Detect which cell encompasses the target text, then output its (X, Y) center coordinate. 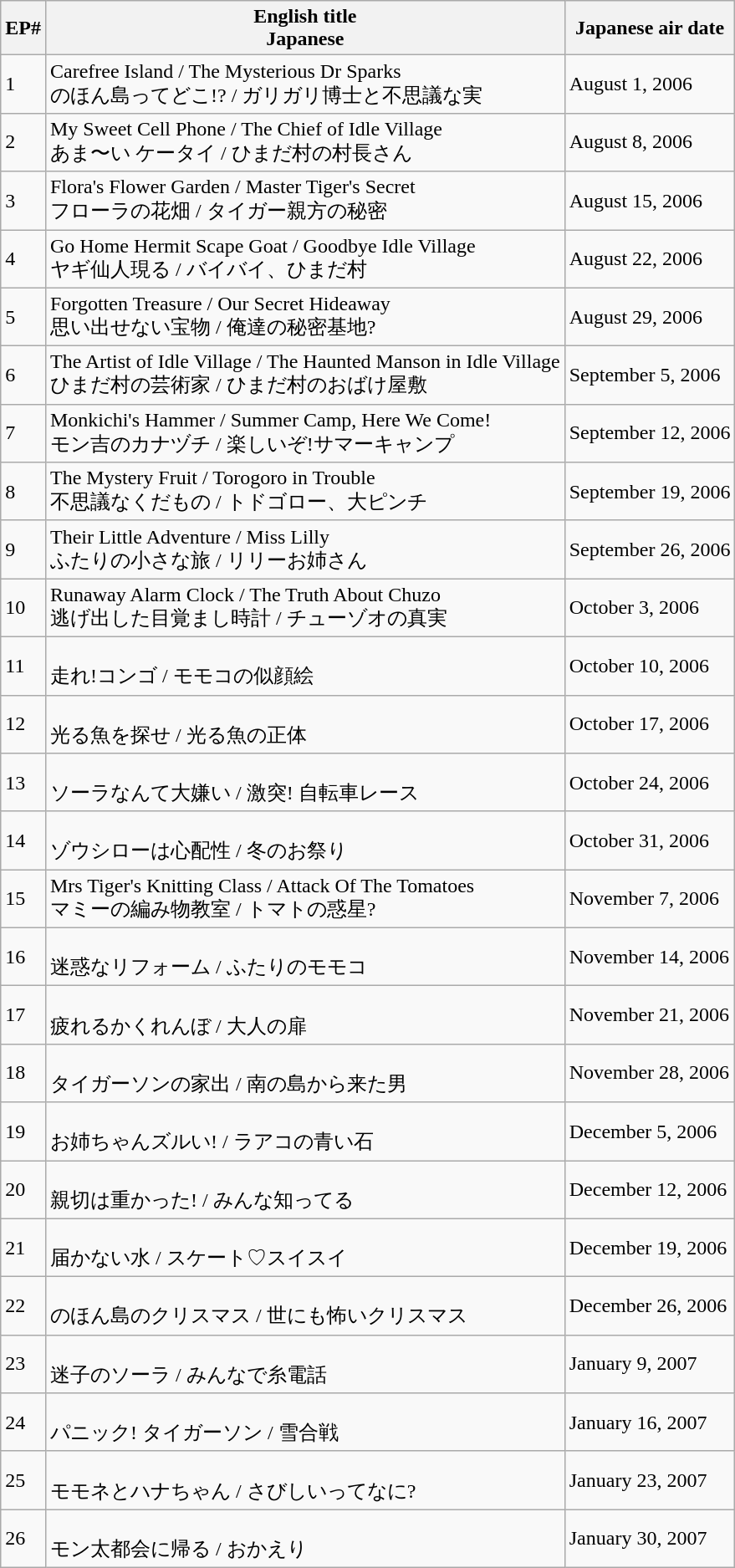
届かない水 / スケート♡スイスイ (304, 1248)
のほん島のクリスマス / 世にも怖いクリスマス (304, 1306)
10 (23, 608)
15 (23, 899)
7 (23, 433)
October 3, 2006 (650, 608)
14 (23, 840)
October 31, 2006 (650, 840)
8 (23, 492)
26 (23, 1539)
The Mystery Fruit / Torogoro in Trouble不思議なくだもの / トドゴロー、大ピンチ (304, 492)
August 29, 2006 (650, 317)
18 (23, 1073)
January 23, 2007 (650, 1480)
22 (23, 1306)
November 14, 2006 (650, 957)
タイガーソンの家出 / 南の島から来た男 (304, 1073)
Forgotten Treasure / Our Secret Hideaway思い出せない宝物 / 俺達の秘密基地? (304, 317)
Flora's Flower Garden / Master Tiger's Secretフローラの花畑 / タイガー親方の秘密 (304, 201)
Mrs Tiger's Knitting Class / Attack Of The Tomatoesマミーの編み物教室 / トマトの惑星? (304, 899)
16 (23, 957)
August 8, 2006 (650, 142)
Monkichi's Hammer / Summer Camp, Here We Come!モン吉のカナヅチ / 楽しいぞ!サマーキャンプ (304, 433)
Go Home Hermit Scape Goat / Goodbye Idle Villageヤギ仙人現る / バイバイ、ひまだ村 (304, 258)
September 5, 2006 (650, 375)
迷惑なリフォーム / ふたりのモモコ (304, 957)
EP# (23, 28)
親切は重かった! / みんな知ってる (304, 1190)
21 (23, 1248)
光る魚を探せ / 光る魚の正体 (304, 724)
20 (23, 1190)
モン太都会に帰る / おかえり (304, 1539)
August 22, 2006 (650, 258)
走れ!コンゴ / モモコの似顔絵 (304, 666)
Japanese air date (650, 28)
November 7, 2006 (650, 899)
November 28, 2006 (650, 1073)
疲れるかくれんぼ / 大人の扉 (304, 1015)
January 16, 2007 (650, 1422)
October 24, 2006 (650, 783)
モモネとハナちゃん / さびしいってなに? (304, 1480)
4 (23, 258)
パニック! タイガーソン / 雪合戦 (304, 1422)
3 (23, 201)
24 (23, 1422)
October 10, 2006 (650, 666)
ゾウシローは心配性 / 冬のお祭り (304, 840)
1 (23, 84)
November 21, 2006 (650, 1015)
11 (23, 666)
9 (23, 549)
25 (23, 1480)
6 (23, 375)
お姉ちゃんズルい! / ラアコの青い石 (304, 1131)
January 30, 2007 (650, 1539)
5 (23, 317)
January 9, 2007 (650, 1364)
17 (23, 1015)
13 (23, 783)
August 1, 2006 (650, 84)
December 26, 2006 (650, 1306)
December 19, 2006 (650, 1248)
19 (23, 1131)
September 12, 2006 (650, 433)
ソーラなんて大嫌い / 激突! 自転車レース (304, 783)
August 15, 2006 (650, 201)
迷子のソーラ / みんなで糸電話 (304, 1364)
September 26, 2006 (650, 549)
English titleJapanese (304, 28)
2 (23, 142)
23 (23, 1364)
October 17, 2006 (650, 724)
Runaway Alarm Clock / The Truth About Chuzo逃げ出した目覚まし時計 / チューゾオの真実 (304, 608)
December 5, 2006 (650, 1131)
December 12, 2006 (650, 1190)
Carefree Island / The Mysterious Dr Sparksのほん島ってどこ!? / ガリガリ博士と不思議な実 (304, 84)
The Artist of Idle Village / The Haunted Manson in Idle Villageひまだ村の芸術家 / ひまだ村のおばけ屋敷 (304, 375)
September 19, 2006 (650, 492)
My Sweet Cell Phone / The Chief of Idle Villageあま〜い ケータイ / ひまだ村の村長さん (304, 142)
12 (23, 724)
Their Little Adventure / Miss Lillyふたりの小さな旅 / リリーお姉さん (304, 549)
